Determine the (x, y) coordinate at the center of the cell enclosing the given text.  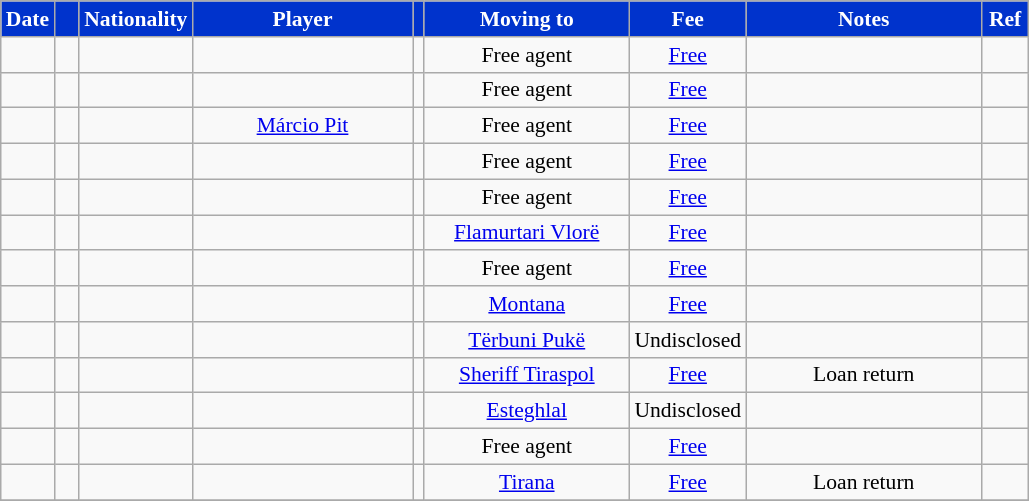
Tirana (526, 482)
Fee (688, 19)
Date (28, 19)
Ref (1005, 19)
Nationality (136, 19)
Moving to (526, 19)
Flamurtari Vlorë (526, 233)
Tërbuni Pukë (526, 340)
Player (302, 19)
Notes (864, 19)
Sheriff Tiraspol (526, 375)
Márcio Pit (302, 126)
Montana (526, 304)
Esteghlal (526, 411)
